Find where the given text appears and provide that cell's center as [X, Y] coordinate. 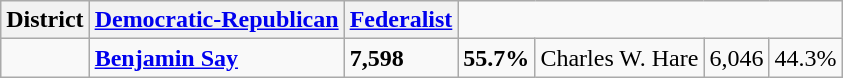
55.7% [496, 58]
Democratic-Republican [216, 20]
District [45, 20]
7,598 [401, 58]
Federalist [401, 20]
Benjamin Say [216, 58]
Charles W. Hare [620, 58]
44.3% [806, 58]
6,046 [736, 58]
